Determine the (x, y) coordinate at the center of the cell enclosing the given text.  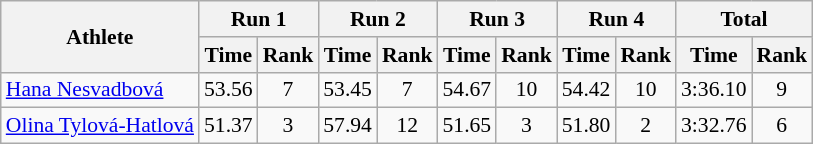
Run 1 (258, 19)
3:32.76 (714, 126)
53.56 (228, 90)
3:36.10 (714, 90)
Olina Tylová-Hatlová (100, 126)
Total (744, 19)
Run 4 (616, 19)
9 (782, 90)
51.37 (228, 126)
Athlete (100, 36)
54.67 (468, 90)
51.65 (468, 126)
Hana Nesvadbová (100, 90)
57.94 (348, 126)
12 (408, 126)
53.45 (348, 90)
51.80 (586, 126)
Run 3 (498, 19)
6 (782, 126)
Run 2 (378, 19)
2 (646, 126)
54.42 (586, 90)
